Detect which cell encompasses the target text, then output its [x, y] center coordinate. 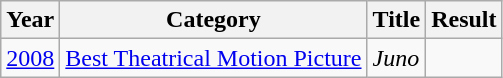
Title [396, 20]
Year [30, 20]
Best Theatrical Motion Picture [214, 58]
2008 [30, 58]
Result [464, 20]
Category [214, 20]
Juno [396, 58]
